From the cell containing the given text, extract its center point as [X, Y] coordinate. 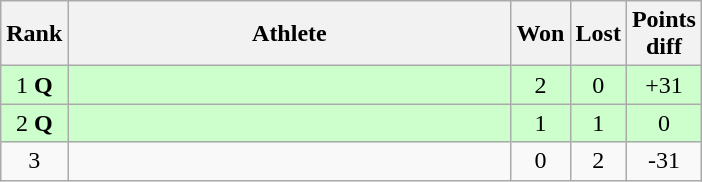
-31 [664, 161]
1 Q [34, 85]
Athlete [290, 34]
Pointsdiff [664, 34]
+31 [664, 85]
Rank [34, 34]
Lost [598, 34]
2 Q [34, 123]
3 [34, 161]
Won [540, 34]
